Identify which cell holds the provided text, then report its (x, y) central coordinate. 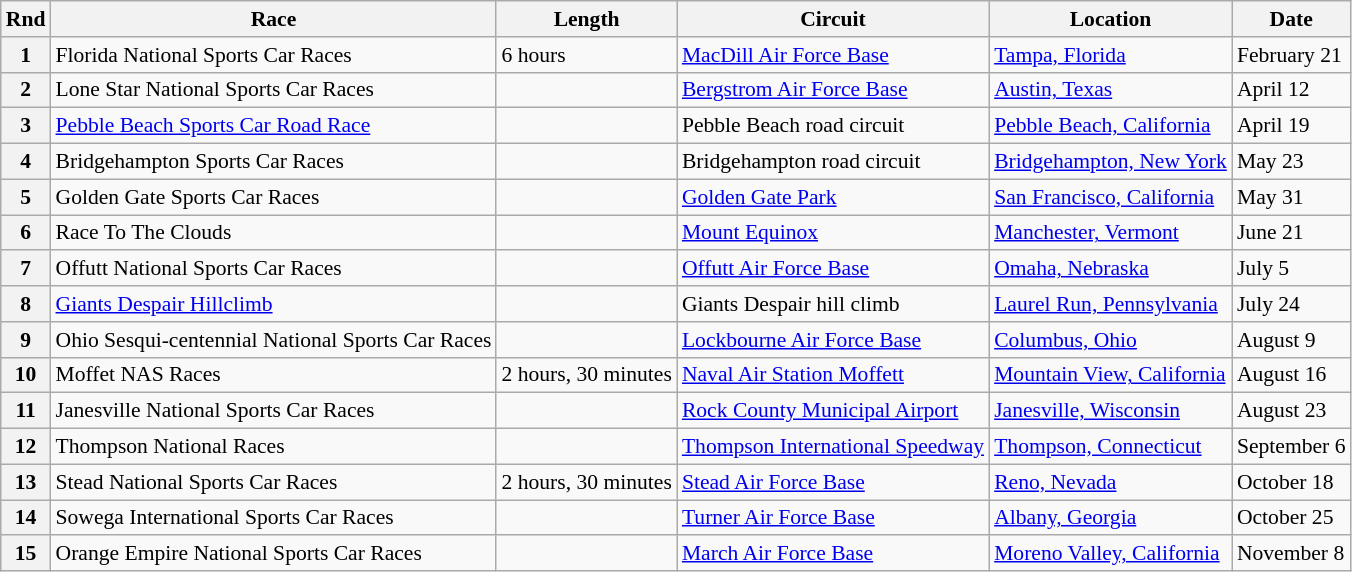
7 (26, 269)
Golden Gate Sports Car Races (273, 197)
August 23 (1292, 411)
July 24 (1292, 304)
Manchester, Vermont (1110, 233)
1 (26, 55)
3 (26, 126)
6 (26, 233)
San Francisco, California (1110, 197)
Mount Equinox (833, 233)
Orange Empire National Sports Car Races (273, 554)
Thompson, Connecticut (1110, 447)
July 5 (1292, 269)
13 (26, 482)
November 8 (1292, 554)
Omaha, Nebraska (1110, 269)
Bridgehampton road circuit (833, 162)
Rock County Municipal Airport (833, 411)
Golden Gate Park (833, 197)
April 19 (1292, 126)
8 (26, 304)
Moffet NAS Races (273, 375)
May 23 (1292, 162)
Austin, Texas (1110, 90)
Race To The Clouds (273, 233)
February 21 (1292, 55)
August 16 (1292, 375)
9 (26, 340)
6 hours (586, 55)
June 21 (1292, 233)
Pebble Beach Sports Car Road Race (273, 126)
12 (26, 447)
Race (273, 19)
Janesville, Wisconsin (1110, 411)
March Air Force Base (833, 554)
4 (26, 162)
October 25 (1292, 518)
May 31 (1292, 197)
April 12 (1292, 90)
Location (1110, 19)
Sowega International Sports Car Races (273, 518)
Thompson International Speedway (833, 447)
14 (26, 518)
Columbus, Ohio (1110, 340)
Bridgehampton Sports Car Races (273, 162)
Moreno Valley, California (1110, 554)
Bergstrom Air Force Base (833, 90)
Pebble Beach, California (1110, 126)
15 (26, 554)
September 6 (1292, 447)
Giants Despair Hillclimb (273, 304)
Pebble Beach road circuit (833, 126)
Length (586, 19)
Turner Air Force Base (833, 518)
Bridgehampton, New York (1110, 162)
5 (26, 197)
Offutt Air Force Base (833, 269)
Tampa, Florida (1110, 55)
Mountain View, California (1110, 375)
Janesville National Sports Car Races (273, 411)
Lone Star National Sports Car Races (273, 90)
Lockbourne Air Force Base (833, 340)
Laurel Run, Pennsylvania (1110, 304)
Naval Air Station Moffett (833, 375)
Reno, Nevada (1110, 482)
Stead Air Force Base (833, 482)
Offutt National Sports Car Races (273, 269)
Ohio Sesqui-centennial National Sports Car Races (273, 340)
Stead National Sports Car Races (273, 482)
Date (1292, 19)
10 (26, 375)
Circuit (833, 19)
Thompson National Races (273, 447)
Rnd (26, 19)
Florida National Sports Car Races (273, 55)
Giants Despair hill climb (833, 304)
Albany, Georgia (1110, 518)
October 18 (1292, 482)
MacDill Air Force Base (833, 55)
11 (26, 411)
2 (26, 90)
August 9 (1292, 340)
